Detect which cell encompasses the target text, then output its (x, y) center coordinate. 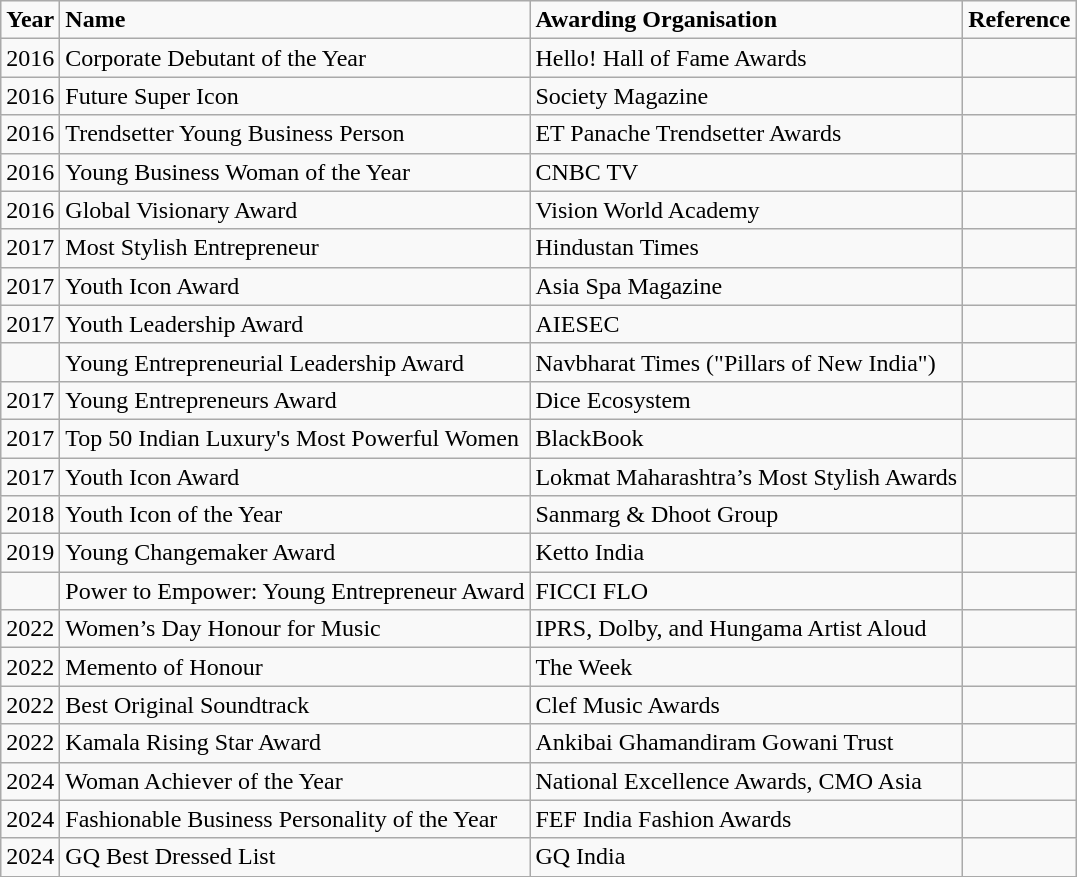
Vision World Academy (746, 210)
AIESEC (746, 324)
FEF India Fashion Awards (746, 819)
Hindustan Times (746, 248)
Young Entrepreneurs Award (295, 400)
Navbharat Times ("Pillars of New India") (746, 362)
Women’s Day Honour for Music (295, 629)
Best Original Soundtrack (295, 705)
Most Stylish Entrepreneur (295, 248)
Corporate Debutant of the Year (295, 58)
Memento of Honour (295, 667)
Sanmarg & Dhoot Group (746, 515)
GQ India (746, 857)
Young Entrepreneurial Leadership Award (295, 362)
Name (295, 20)
Youth Icon of the Year (295, 515)
Ankibai Ghamandiram Gowani Trust (746, 743)
2018 (30, 515)
Reference (1020, 20)
Young Changemaker Award (295, 553)
GQ Best Dressed List (295, 857)
CNBC TV (746, 172)
Trendsetter Young Business Person (295, 134)
Asia Spa Magazine (746, 286)
IPRS, Dolby, and Hungama Artist Aloud (746, 629)
National Excellence Awards, CMO Asia (746, 781)
ET Panache Trendsetter Awards (746, 134)
Kamala Rising Star Award (295, 743)
Ketto India (746, 553)
Future Super Icon (295, 96)
Global Visionary Award (295, 210)
Dice Ecosystem (746, 400)
BlackBook (746, 438)
2019 (30, 553)
Awarding Organisation (746, 20)
Clef Music Awards (746, 705)
Power to Empower: Young Entrepreneur Award (295, 591)
Youth Leadership Award (295, 324)
Young Business Woman of the Year (295, 172)
FICCI FLO (746, 591)
Woman Achiever of the Year (295, 781)
Year (30, 20)
Society Magazine (746, 96)
Hello! Hall of Fame Awards (746, 58)
Lokmat Maharashtra’s Most Stylish Awards (746, 477)
Fashionable Business Personality of the Year (295, 819)
Top 50 Indian Luxury's Most Powerful Women (295, 438)
The Week (746, 667)
